Provide the (X, Y) coordinate of the cell's center where the given text is located.  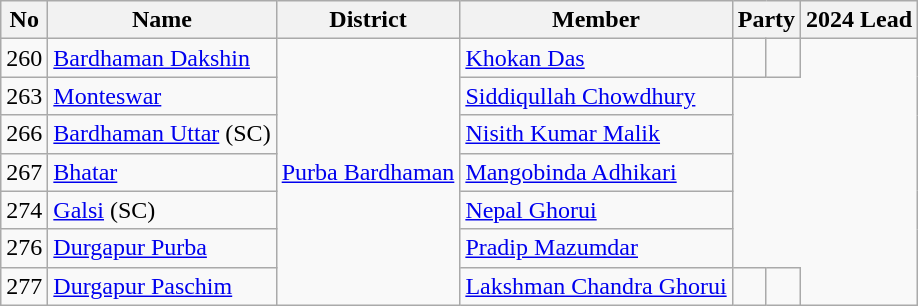
No (24, 20)
2024 Lead (860, 20)
District (368, 20)
Bardhaman Uttar (SC) (162, 134)
Monteswar (162, 96)
Mangobinda Adhikari (596, 172)
Durgapur Purba (162, 248)
Durgapur Paschim (162, 286)
Member (596, 20)
260 (24, 58)
274 (24, 210)
Nepal Ghorui (596, 210)
Purba Bardhaman (368, 172)
266 (24, 134)
267 (24, 172)
Galsi (SC) (162, 210)
277 (24, 286)
276 (24, 248)
Lakshman Chandra Ghorui (596, 286)
Bhatar (162, 172)
Nisith Kumar Malik (596, 134)
Pradip Mazumdar (596, 248)
Name (162, 20)
Party (766, 20)
263 (24, 96)
Khokan Das (596, 58)
Siddiqullah Chowdhury (596, 96)
Bardhaman Dakshin (162, 58)
